Determine the (x, y) coordinate at the center of the cell enclosing the given text.  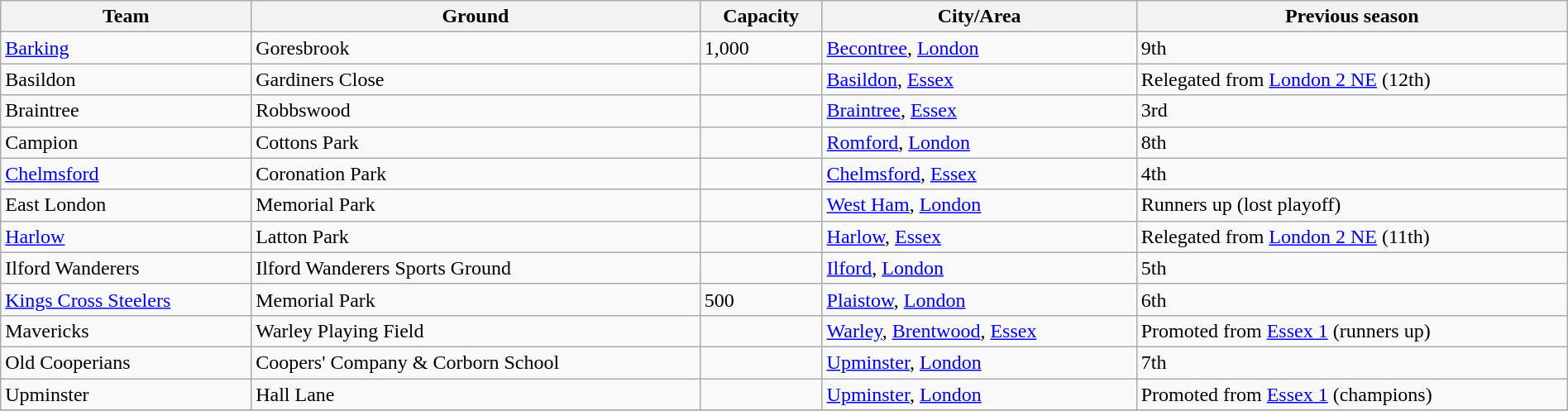
Chelmsford (126, 174)
4th (1351, 174)
Harlow (126, 237)
Gardiners Close (476, 79)
Basildon, Essex (979, 79)
3rd (1351, 111)
Promoted from Essex 1 (runners up) (1351, 331)
Warley, Brentwood, Essex (979, 331)
5th (1351, 268)
Old Cooperians (126, 362)
1,000 (761, 48)
Promoted from Essex 1 (champions) (1351, 394)
Relegated from London 2 NE (12th) (1351, 79)
Mavericks (126, 331)
Plaistow, London (979, 299)
6th (1351, 299)
Coopers' Company & Corborn School (476, 362)
Previous season (1351, 17)
City/Area (979, 17)
Relegated from London 2 NE (11th) (1351, 237)
9th (1351, 48)
Basildon (126, 79)
Hall Lane (476, 394)
Warley Playing Field (476, 331)
Coronation Park (476, 174)
Robbswood (476, 111)
Cottons Park (476, 142)
Upminster (126, 394)
Ground (476, 17)
Becontree, London (979, 48)
7th (1351, 362)
Capacity (761, 17)
East London (126, 205)
500 (761, 299)
Runners up (lost playoff) (1351, 205)
Latton Park (476, 237)
Chelmsford, Essex (979, 174)
Team (126, 17)
Ilford, London (979, 268)
Goresbrook (476, 48)
Braintree (126, 111)
8th (1351, 142)
Braintree, Essex (979, 111)
Barking (126, 48)
Ilford Wanderers (126, 268)
Romford, London (979, 142)
West Ham, London (979, 205)
Kings Cross Steelers (126, 299)
Harlow, Essex (979, 237)
Campion (126, 142)
Ilford Wanderers Sports Ground (476, 268)
